Determine the [x, y] coordinate at the center of the cell enclosing the given text.  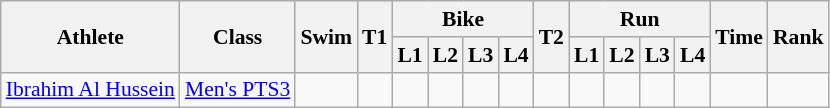
Bike [462, 19]
Class [238, 36]
Time [739, 36]
Rank [798, 36]
T1 [374, 36]
Swim [326, 36]
Men's PTS3 [238, 90]
Ibrahim Al Hussein [90, 90]
T2 [552, 36]
Run [640, 19]
Athlete [90, 36]
